Capture the cell that displays the provided text and extract its [X, Y] central coordinate. 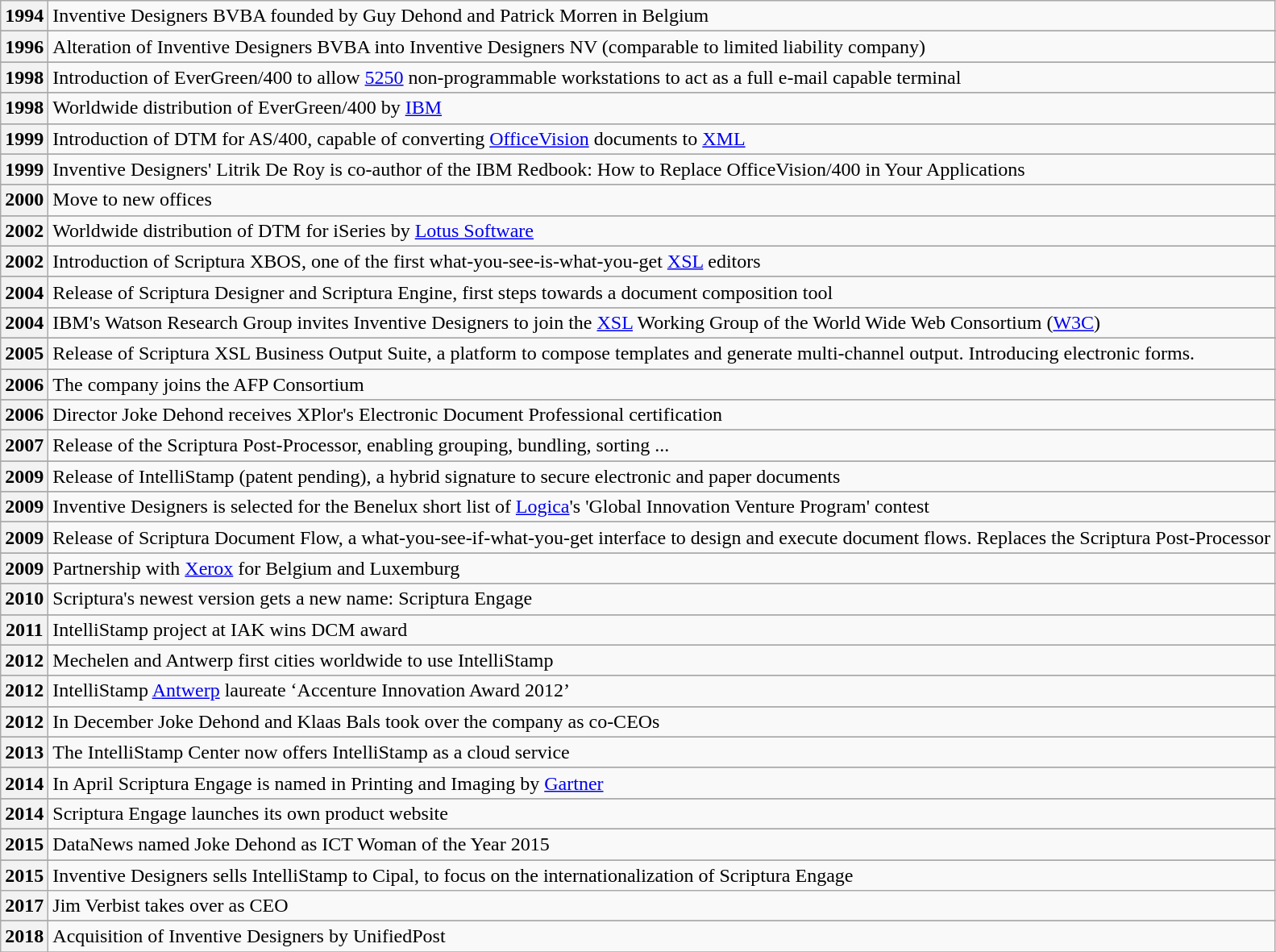
IntelliStamp project at IAK wins DCM award [662, 630]
IntelliStamp Antwerp laureate ‘Accenture Innovation Award 2012’ [662, 691]
Alteration of Inventive Designers BVBA into Inventive Designers NV (comparable to limited liability company) [662, 47]
Inventive Designers is selected for the Benelux short list of Logica's 'Global Innovation Venture Program' contest [662, 507]
In April Scriptura Engage is named in Printing and Imaging by Gartner [662, 783]
1994 [24, 16]
2007 [24, 446]
Worldwide distribution of DTM for iSeries by Lotus Software [662, 231]
IBM's Watson Research Group invites Inventive Designers to join the XSL Working Group of the World Wide Web Consortium (W3C) [662, 322]
The company joins the AFP Consortium [662, 385]
Scriptura's newest version gets a new name: Scriptura Engage [662, 599]
Inventive Designers' Litrik De Roy is co-author of the IBM Redbook: How to Replace OfficeVision/400 in Your Applications [662, 169]
DataNews named Joke Dehond as ICT Woman of the Year 2015 [662, 844]
In December Joke Dehond and Klaas Bals took over the company as co-CEOs [662, 721]
Introduction of EverGreen/400 to allow 5250 non-programmable workstations to act as a full e-mail capable terminal [662, 77]
2005 [24, 353]
Introduction of DTM for AS/400, capable of converting OfficeVision documents to XML [662, 139]
Inventive Designers BVBA founded by Guy Dehond and Patrick Morren in Belgium [662, 16]
Partnership with Xerox for Belgium and Luxemburg [662, 568]
Release of Scriptura Designer and Scriptura Engine, first steps towards a document composition tool [662, 292]
Release of Scriptura XSL Business Output Suite, a platform to compose templates and generate multi-channel output. Introducing electronic forms. [662, 353]
Release of the Scriptura Post-Processor, enabling grouping, bundling, sorting ... [662, 446]
Release of IntelliStamp (patent pending), a hybrid signature to secure electronic and paper documents [662, 476]
2010 [24, 599]
2018 [24, 937]
Worldwide distribution of EverGreen/400 by IBM [662, 108]
2000 [24, 200]
Jim Verbist takes over as CEO [662, 906]
Introduction of Scriptura XBOS, one of the first what-you-see-is-what-you-get XSL editors [662, 261]
Acquisition of Inventive Designers by UnifiedPost [662, 937]
Move to new offices [662, 200]
2011 [24, 630]
Mechelen and Antwerp first cities worldwide to use IntelliStamp [662, 660]
The IntelliStamp Center now offers IntelliStamp as a cloud service [662, 752]
2013 [24, 752]
2017 [24, 906]
1996 [24, 47]
Director Joke Dehond receives XPlor's Electronic Document Professional certification [662, 415]
Scriptura Engage launches its own product website [662, 813]
Inventive Designers sells IntelliStamp to Cipal, to focus on the internationalization of Scriptura Engage [662, 875]
